Locate the cell with the specified text and output its [x, y] center coordinate. 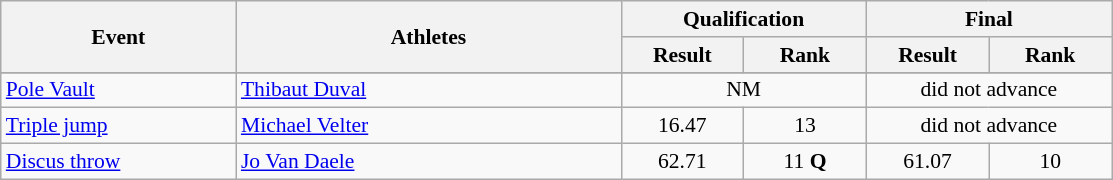
Triple jump [118, 126]
11 Q [806, 162]
Final [988, 19]
16.47 [682, 126]
Pole Vault [118, 90]
Michael Velter [428, 126]
Event [118, 36]
61.07 [928, 162]
13 [806, 126]
NM [744, 90]
10 [1050, 162]
Athletes [428, 36]
Jo Van Daele [428, 162]
Discus throw [118, 162]
Qualification [744, 19]
Thibaut Duval [428, 90]
62.71 [682, 162]
